Determine the [x, y] coordinate at the center of the cell enclosing the given text.  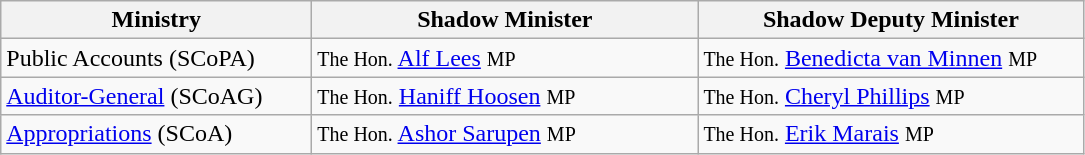
The Hon. Benedicta van Minnen MP [891, 58]
The Hon. Haniff Hoosen MP [505, 96]
The Hon. Erik Marais MP [891, 134]
Ministry [156, 20]
Auditor-General (SCoAG) [156, 96]
The Hon. Alf Lees MP [505, 58]
Shadow Minister [505, 20]
The Hon. Cheryl Phillips MP [891, 96]
Appropriations (SCoA) [156, 134]
The Hon. Ashor Sarupen MP [505, 134]
Public Accounts (SCoPA) [156, 58]
Shadow Deputy Minister [891, 20]
